Extract the (X, Y) coordinate from the center of the cell holding the provided text.  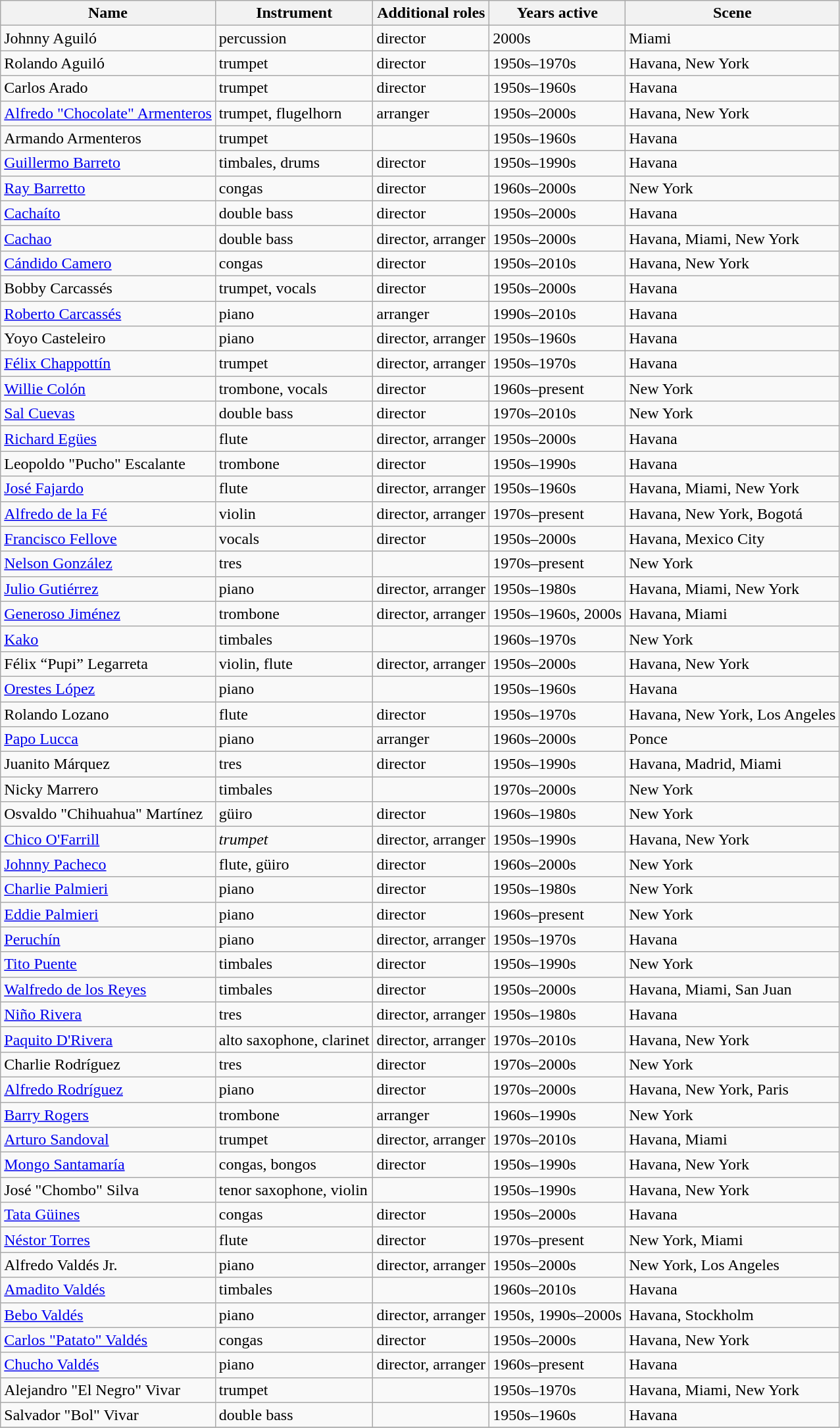
trombone, vocals (294, 389)
Alfredo Valdés Jr. (108, 1265)
Peruchín (108, 939)
Chucho Valdés (108, 1365)
Kako (108, 639)
1960s–2010s (558, 1290)
Orestes López (108, 689)
Sal Cuevas (108, 414)
Nelson González (108, 564)
timbales, drums (294, 163)
1950s–2010s (558, 263)
Francisco Fellove (108, 539)
trumpet, vocals (294, 288)
Néstor Torres (108, 1240)
1990s–2010s (558, 314)
Barry Rogers (108, 1115)
Havana, New York, Los Angeles (733, 714)
Paquito D'Rivera (108, 1039)
Richard Egües (108, 439)
Instrument (294, 13)
Scene (733, 13)
1950s–1960s, 2000s (558, 614)
1960s–1980s (558, 814)
Armando Armenteros (108, 138)
Tata Güines (108, 1215)
Carlos "Patato" Valdés (108, 1340)
Charlie Palmieri (108, 889)
2000s (558, 38)
Bobby Carcassés (108, 288)
Guillermo Barreto (108, 163)
Salvador "Bol" Vivar (108, 1415)
Mongo Santamaría (108, 1165)
Additional roles (432, 13)
New York, Miami (733, 1240)
Félix “Pupi” Legarreta (108, 664)
flute, güiro (294, 864)
Leopoldo "Pucho" Escalante (108, 464)
Cachaíto (108, 213)
güiro (294, 814)
Name (108, 13)
vocals (294, 539)
José "Chombo" Silva (108, 1190)
Osvaldo "Chihuahua" Martínez (108, 814)
Willie Colón (108, 389)
Alfredo de la Fé (108, 514)
Walfredo de los Reyes (108, 989)
Ponce (733, 739)
Félix Chappottín (108, 364)
Alfredo "Chocolate" Armenteros (108, 113)
Yoyo Casteleiro (108, 339)
Ray Barretto (108, 188)
Havana, Stockholm (733, 1315)
violin, flute (294, 664)
Nicky Marrero (108, 789)
Papo Lucca (108, 739)
Juanito Márquez (108, 764)
alto saxophone, clarinet (294, 1039)
Arturo Sandoval (108, 1140)
Johnny Aguiló (108, 38)
1960s–1990s (558, 1115)
trumpet, flugelhorn (294, 113)
congas, bongos (294, 1165)
Rolando Aguiló (108, 63)
Niño Rivera (108, 1014)
Rolando Lozano (108, 714)
percussion (294, 38)
Amadito Valdés (108, 1290)
Havana, Mexico City (733, 539)
Roberto Carcassés (108, 314)
Miami (733, 38)
Alejandro "El Negro" Vivar (108, 1390)
Tito Puente (108, 964)
José Fajardo (108, 489)
Charlie Rodríguez (108, 1064)
violin (294, 514)
1960s–1970s (558, 639)
tenor saxophone, violin (294, 1190)
Alfredo Rodríguez (108, 1089)
New York, Los Angeles (733, 1265)
Johnny Pacheco (108, 864)
Chico O'Farrill (108, 839)
Eddie Palmieri (108, 914)
Years active (558, 13)
Cachao (108, 238)
Carlos Arado (108, 88)
1950s, 1990s–2000s (558, 1315)
Havana, Miami, San Juan (733, 989)
Havana, New York, Bogotá (733, 514)
Generoso Jiménez (108, 614)
Julio Gutiérrez (108, 589)
Bebo Valdés (108, 1315)
Cándido Camero (108, 263)
Havana, New York, Paris (733, 1089)
Havana, Madrid, Miami (733, 764)
